Identify which cell holds the provided text, then report its (X, Y) central coordinate. 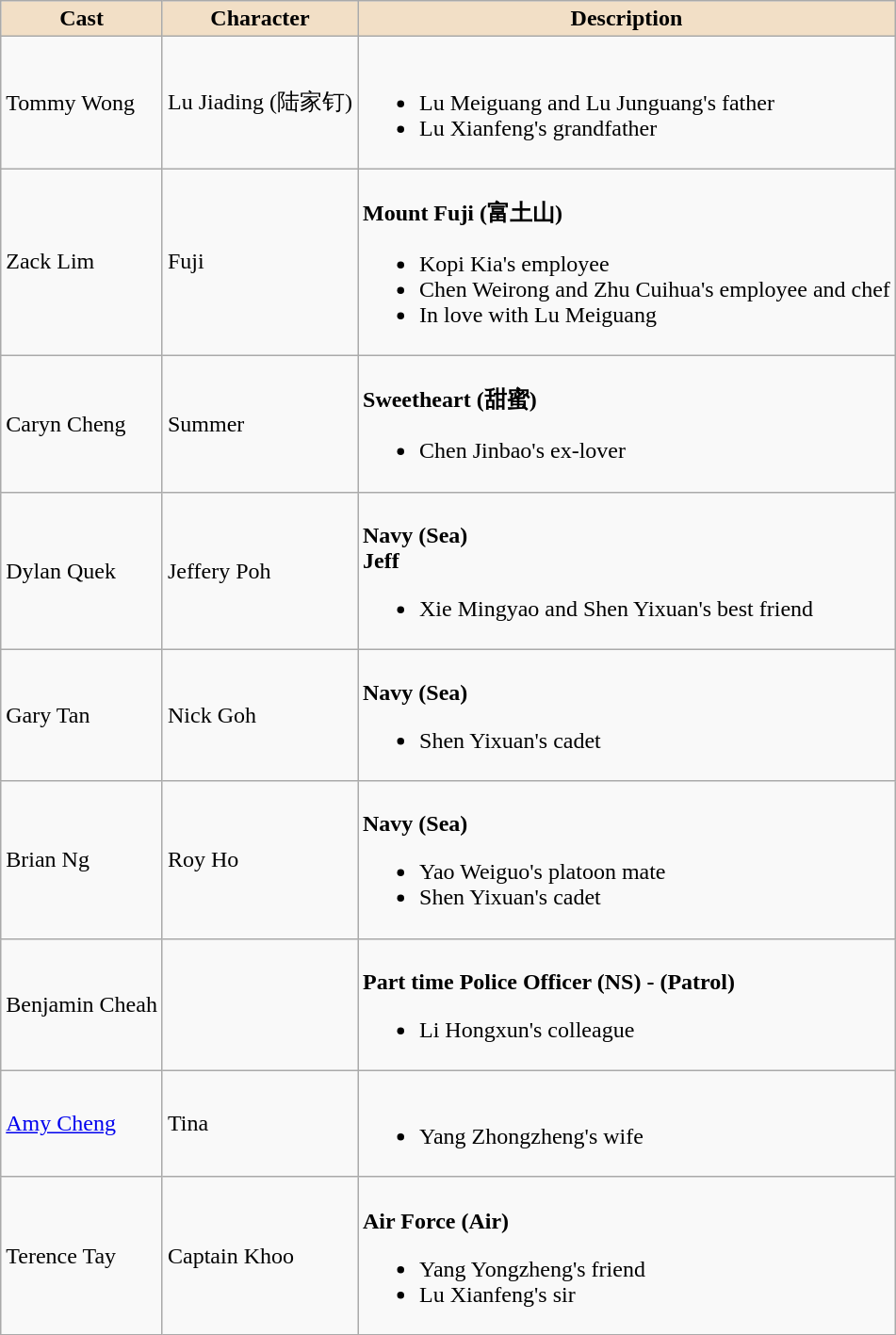
Part time Police Officer (NS) - (Patrol)Li Hongxun's colleague (627, 1004)
Benjamin Cheah (82, 1004)
Yang Zhongzheng's wife (627, 1123)
Navy (Sea) JeffXie Mingyao and Shen Yixuan's best friend (627, 571)
Zack Lim (82, 262)
Air Force (Air)Yang Yongzheng's friendLu Xianfeng's sir (627, 1255)
Cast (82, 19)
Mount Fuji (富土山)Kopi Kia's employeeChen Weirong and Zhu Cuihua's employee and chefIn love with Lu Meiguang (627, 262)
Tina (260, 1123)
Dylan Quek (82, 571)
Summer (260, 424)
Lu Jiading (陆家钉) (260, 103)
Caryn Cheng (82, 424)
Tommy Wong (82, 103)
Navy (Sea)Shen Yixuan's cadet (627, 715)
Fuji (260, 262)
Captain Khoo (260, 1255)
Brian Ng (82, 859)
Sweetheart (甜蜜)Chen Jinbao's ex-lover (627, 424)
Gary Tan (82, 715)
Amy Cheng (82, 1123)
Terence Tay (82, 1255)
Description (627, 19)
Navy (Sea)Yao Weiguo's platoon mateShen Yixuan's cadet (627, 859)
Nick Goh (260, 715)
Jeffery Poh (260, 571)
Roy Ho (260, 859)
Lu Meiguang and Lu Junguang's fatherLu Xianfeng's grandfather (627, 103)
Character (260, 19)
